Return the [X, Y] coordinate for the center point of the cell that contains the specified text.  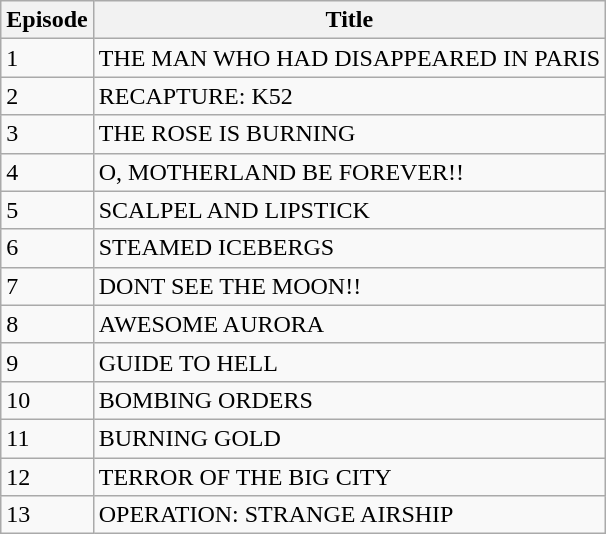
6 [47, 248]
SCALPEL AND LIPSTICK [349, 210]
Title [349, 20]
RECAPTURE: K52 [349, 96]
O, MOTHERLAND BE FOREVER!! [349, 172]
5 [47, 210]
BOMBING ORDERS [349, 400]
AWESOME AURORA [349, 324]
BURNING GOLD [349, 438]
8 [47, 324]
OPERATION: STRANGE AIRSHIP [349, 515]
1 [47, 58]
DONT SEE THE MOON!! [349, 286]
THE MAN WHO HAD DISAPPEARED IN PARIS [349, 58]
12 [47, 477]
9 [47, 362]
TERROR OF THE BIG CITY [349, 477]
STEAMED ICEBERGS [349, 248]
7 [47, 286]
11 [47, 438]
Episode [47, 20]
4 [47, 172]
3 [47, 134]
THE ROSE IS BURNING [349, 134]
10 [47, 400]
2 [47, 96]
13 [47, 515]
GUIDE TO HELL [349, 362]
